Provide the [x, y] coordinate of the cell's center where the given text is located.  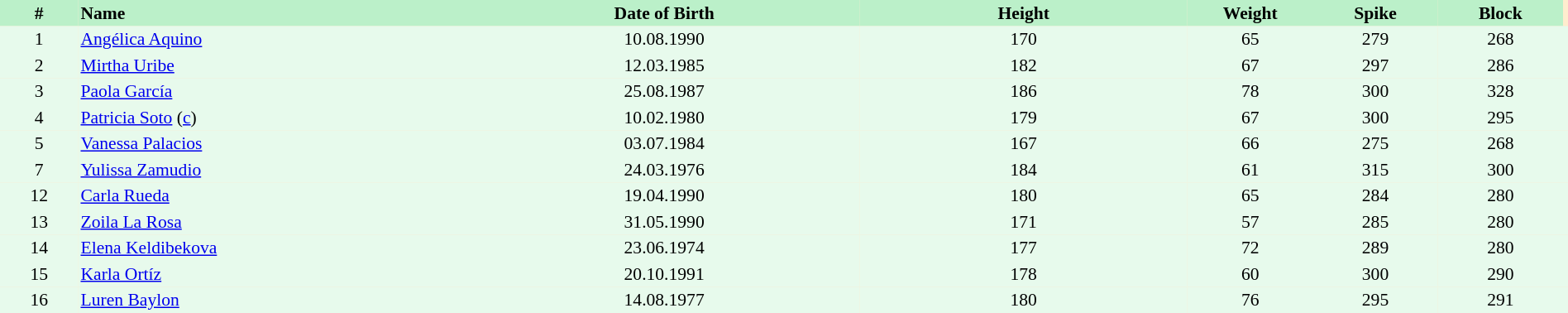
275 [1374, 144]
03.07.1984 [664, 144]
20.10.1991 [664, 274]
315 [1374, 170]
Carla Rueda [273, 195]
14.08.1977 [664, 300]
Patricia Soto (c) [273, 118]
Paola García [273, 91]
177 [1024, 248]
78 [1250, 91]
186 [1024, 91]
Angélica Aquino [273, 40]
Height [1024, 13]
184 [1024, 170]
16 [39, 300]
289 [1374, 248]
Weight [1250, 13]
Zoila La Rosa [273, 222]
1 [39, 40]
60 [1250, 274]
Name [273, 13]
279 [1374, 40]
Elena Keldibekova [273, 248]
285 [1374, 222]
4 [39, 118]
182 [1024, 65]
7 [39, 170]
179 [1024, 118]
# [39, 13]
76 [1250, 300]
3 [39, 91]
25.08.1987 [664, 91]
167 [1024, 144]
5 [39, 144]
Spike [1374, 13]
10.02.1980 [664, 118]
Yulissa Zamudio [273, 170]
13 [39, 222]
10.08.1990 [664, 40]
Luren Baylon [273, 300]
12.03.1985 [664, 65]
Vanessa Palacios [273, 144]
Mirtha Uribe [273, 65]
328 [1500, 91]
291 [1500, 300]
284 [1374, 195]
15 [39, 274]
57 [1250, 222]
297 [1374, 65]
24.03.1976 [664, 170]
171 [1024, 222]
170 [1024, 40]
2 [39, 65]
19.04.1990 [664, 195]
66 [1250, 144]
23.06.1974 [664, 248]
178 [1024, 274]
14 [39, 248]
Karla Ortíz [273, 274]
Date of Birth [664, 13]
12 [39, 195]
61 [1250, 170]
Block [1500, 13]
286 [1500, 65]
290 [1500, 274]
31.05.1990 [664, 222]
72 [1250, 248]
